Capture the cell that displays the provided text and extract its (X, Y) central coordinate. 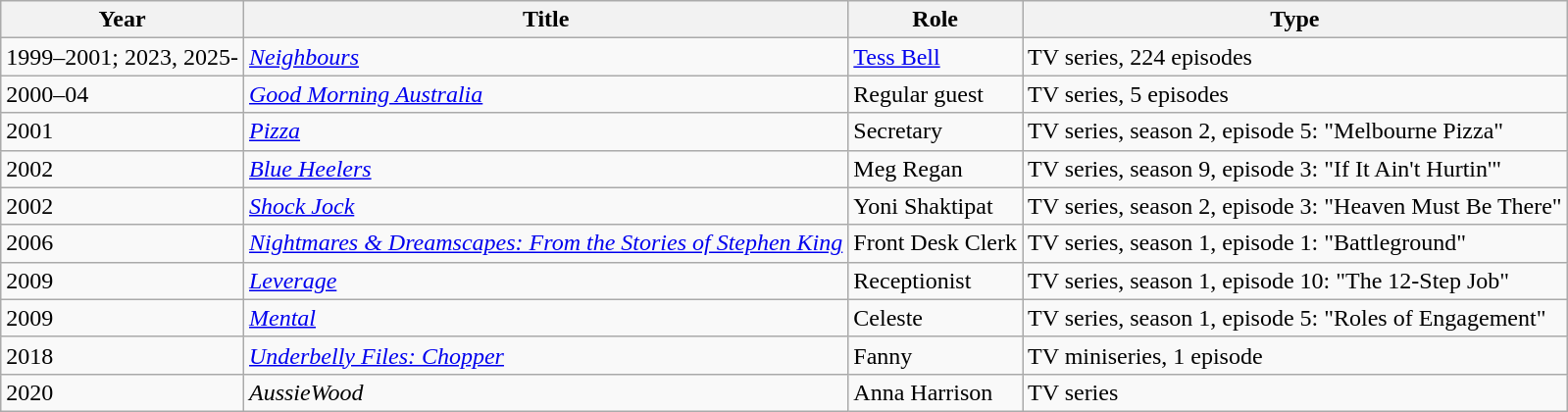
TV series, season 2, episode 3: "Heaven Must Be There" (1295, 206)
2018 (123, 355)
Good Morning Australia (545, 94)
Underbelly Files: Chopper (545, 355)
Receptionist (936, 281)
Secretary (936, 131)
TV series, season 1, episode 5: "Roles of Engagement" (1295, 318)
Front Desk Clerk (936, 243)
TV series (1295, 392)
TV series, 224 episodes (1295, 57)
2020 (123, 392)
Meg Regan (936, 169)
Neighbours (545, 57)
TV series, 5 episodes (1295, 94)
TV series, season 2, episode 5: "Melbourne Pizza" (1295, 131)
Year (123, 20)
TV miniseries, 1 episode (1295, 355)
Pizza (545, 131)
Mental (545, 318)
1999–2001; 2023, 2025- (123, 57)
2006 (123, 243)
Leverage (545, 281)
2001 (123, 131)
Nightmares & Dreamscapes: From the Stories of Stephen King (545, 243)
TV series, season 9, episode 3: "If It Ain't Hurtin'" (1295, 169)
TV series, season 1, episode 1: "Battleground" (1295, 243)
Shock Jock (545, 206)
Yoni Shaktipat (936, 206)
Tess Bell (936, 57)
Blue Heelers (545, 169)
Title (545, 20)
Type (1295, 20)
Role (936, 20)
Regular guest (936, 94)
Celeste (936, 318)
AussieWood (545, 392)
2000–04 (123, 94)
Anna Harrison (936, 392)
TV series, season 1, episode 10: "The 12-Step Job" (1295, 281)
Fanny (936, 355)
